Locate the cell with the specified text and output its (X, Y) center coordinate. 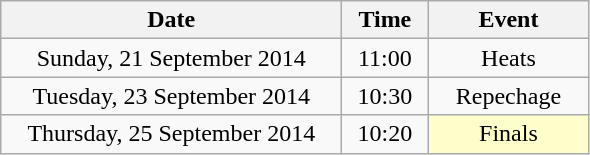
10:20 (385, 134)
10:30 (385, 96)
11:00 (385, 58)
Thursday, 25 September 2014 (172, 134)
Finals (508, 134)
Heats (508, 58)
Event (508, 20)
Repechage (508, 96)
Date (172, 20)
Tuesday, 23 September 2014 (172, 96)
Time (385, 20)
Sunday, 21 September 2014 (172, 58)
